Find where the given text appears and provide that cell's center as [x, y] coordinate. 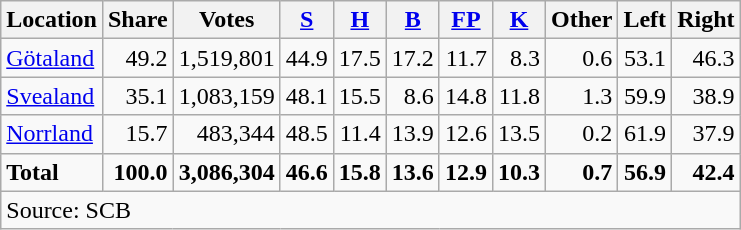
FP [466, 20]
49.2 [138, 58]
3,086,304 [226, 172]
53.1 [645, 58]
17.2 [412, 58]
Source: SCB [370, 210]
12.6 [466, 134]
483,344 [226, 134]
100.0 [138, 172]
Share [138, 20]
11.4 [360, 134]
37.9 [706, 134]
S [306, 20]
0.6 [582, 58]
42.4 [706, 172]
56.9 [645, 172]
48.1 [306, 96]
Svealand [52, 96]
Votes [226, 20]
B [412, 20]
Total [52, 172]
0.2 [582, 134]
13.6 [412, 172]
15.5 [360, 96]
46.3 [706, 58]
0.7 [582, 172]
Norrland [52, 134]
8.3 [518, 58]
Right [706, 20]
1,519,801 [226, 58]
13.5 [518, 134]
15.7 [138, 134]
17.5 [360, 58]
35.1 [138, 96]
38.9 [706, 96]
11.8 [518, 96]
14.8 [466, 96]
59.9 [645, 96]
44.9 [306, 58]
8.6 [412, 96]
11.7 [466, 58]
Other [582, 20]
48.5 [306, 134]
1.3 [582, 96]
46.6 [306, 172]
10.3 [518, 172]
13.9 [412, 134]
61.9 [645, 134]
1,083,159 [226, 96]
Left [645, 20]
Location [52, 20]
H [360, 20]
12.9 [466, 172]
Götaland [52, 58]
15.8 [360, 172]
K [518, 20]
